Return (X, Y) of the center of cell containing provided text 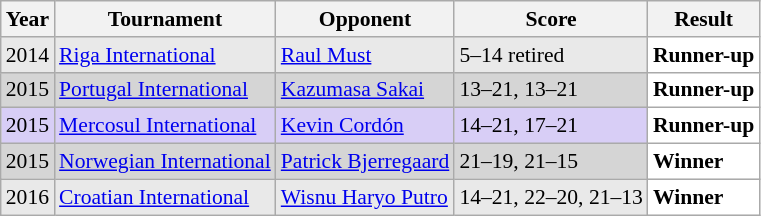
14–21, 22–20, 21–13 (551, 197)
Result (704, 19)
Patrick Bjerregaard (366, 162)
Riga International (165, 55)
Portugal International (165, 90)
2016 (28, 197)
Raul Must (366, 55)
Norwegian International (165, 162)
5–14 retired (551, 55)
Croatian International (165, 197)
Kazumasa Sakai (366, 90)
Year (28, 19)
Wisnu Haryo Putro (366, 197)
21–19, 21–15 (551, 162)
2014 (28, 55)
14–21, 17–21 (551, 126)
Mercosul International (165, 126)
Kevin Cordón (366, 126)
Score (551, 19)
Opponent (366, 19)
13–21, 13–21 (551, 90)
Tournament (165, 19)
